Detect which cell encompasses the target text, then output its [x, y] center coordinate. 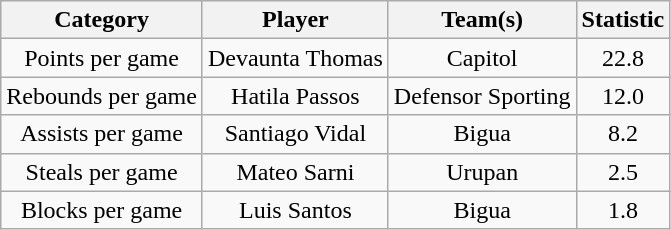
Mateo Sarni [295, 172]
1.8 [623, 210]
8.2 [623, 134]
Team(s) [482, 20]
Capitol [482, 58]
Blocks per game [102, 210]
Assists per game [102, 134]
Points per game [102, 58]
Rebounds per game [102, 96]
Statistic [623, 20]
Player [295, 20]
2.5 [623, 172]
Steals per game [102, 172]
12.0 [623, 96]
Luis Santos [295, 210]
Urupan [482, 172]
22.8 [623, 58]
Defensor Sporting [482, 96]
Santiago Vidal [295, 134]
Hatila Passos [295, 96]
Devaunta Thomas [295, 58]
Category [102, 20]
